From the cell containing the given text, extract its center point as (X, Y) coordinate. 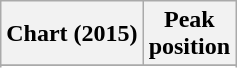
Chart (2015) (72, 34)
Peakposition (189, 34)
